Detect which cell encompasses the target text, then output its (X, Y) center coordinate. 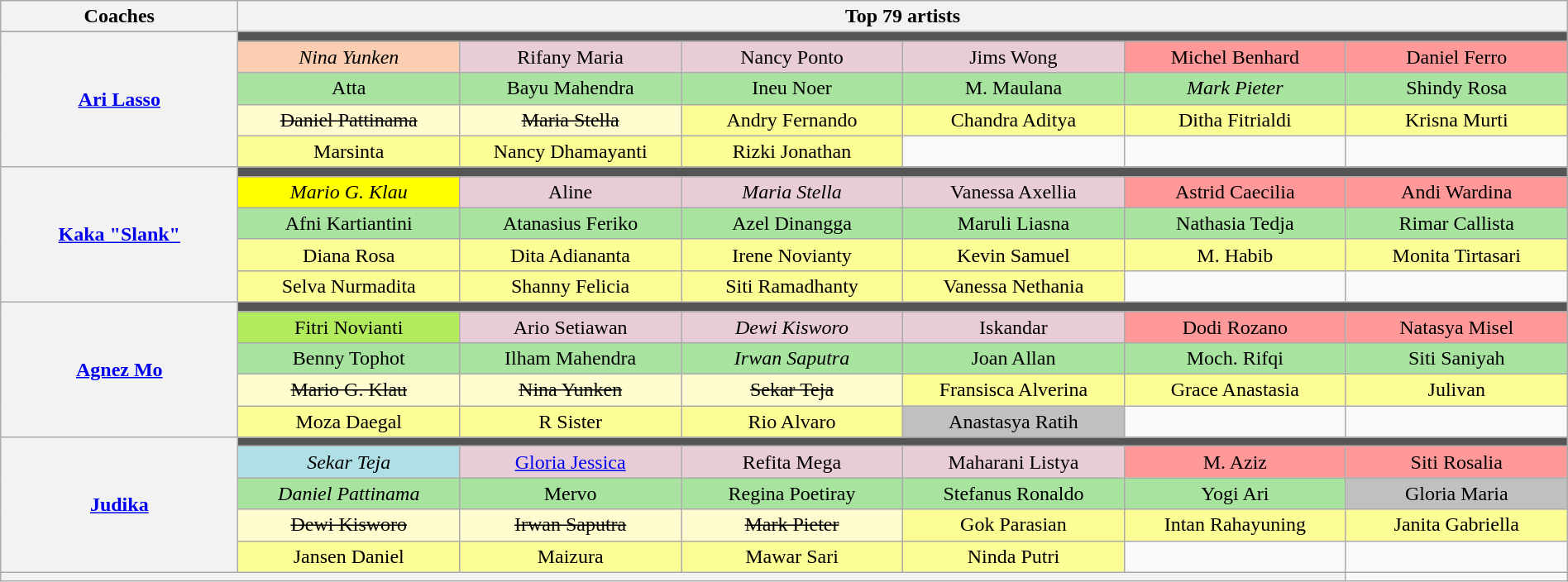
Chandra Aditya (1013, 120)
Siti Saniyah (1456, 359)
Dita Adiananta (571, 255)
Rifany Maria (571, 57)
Julivan (1456, 390)
Moch. Rifqi (1235, 359)
Mawar Sari (792, 556)
Judika (119, 504)
Irene Novianty (792, 255)
Rimar Callista (1456, 223)
R Sister (571, 422)
Gloria Jessica (571, 462)
Rizki Jonathan (792, 151)
Astrid Caecilia (1235, 192)
Jims Wong (1013, 57)
Krisna Murti (1456, 120)
Natasya Misel (1456, 327)
Kevin Samuel (1013, 255)
Nancy Ponto (792, 57)
Janita Gabriella (1456, 525)
Afni Kartiantini (349, 223)
Stefanus Ronaldo (1013, 494)
Moza Daegal (349, 422)
Atanasius Feriko (571, 223)
Yogi Ari (1235, 494)
Diana Rosa (349, 255)
Coaches (119, 17)
Marsinta (349, 151)
Regina Poetiray (792, 494)
Benny Tophot (349, 359)
Maharani Listya (1013, 462)
Refita Mega (792, 462)
Mervo (571, 494)
Joan Allan (1013, 359)
M. Aziz (1235, 462)
M. Maulana (1013, 88)
Michel Benhard (1235, 57)
Iskandar (1013, 327)
Aline (571, 192)
Kaka "Slank" (119, 235)
Top 79 artists (903, 17)
Jansen Daniel (349, 556)
Azel Dinangga (792, 223)
Shanny Felicia (571, 286)
Fransisca Alverina (1013, 390)
Ninda Putri (1013, 556)
Agnez Mo (119, 369)
Andi Wardina (1456, 192)
Vanessa Nethania (1013, 286)
Intan Rahayuning (1235, 525)
Fitri Novianti (349, 327)
Daniel Ferro (1456, 57)
Ario Setiawan (571, 327)
Nancy Dhamayanti (571, 151)
Bayu Mahendra (571, 88)
Siti Rosalia (1456, 462)
Maizura (571, 556)
M. Habib (1235, 255)
Ari Lasso (119, 99)
Monita Tirtasari (1456, 255)
Shindy Rosa (1456, 88)
Gloria Maria (1456, 494)
Siti Ramadhanty (792, 286)
Maruli Liasna (1013, 223)
Vanessa Axellia (1013, 192)
Atta (349, 88)
Gok Parasian (1013, 525)
Selva Nurmadita (349, 286)
Nathasia Tedja (1235, 223)
Ditha Fitrialdi (1235, 120)
Andry Fernando (792, 120)
Ineu Noer (792, 88)
Ilham Mahendra (571, 359)
Rio Alvaro (792, 422)
Dodi Rozano (1235, 327)
Grace Anastasia (1235, 390)
Anastasya Ratih (1013, 422)
